Return [x, y] of the center of cell containing provided text 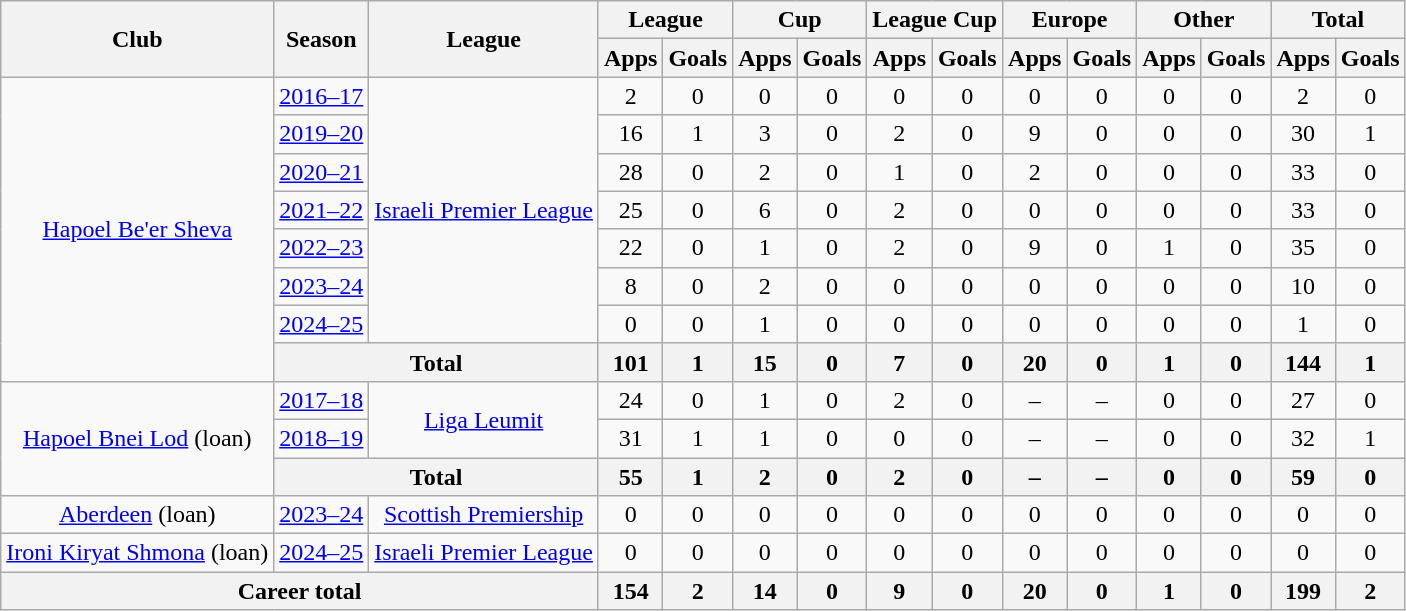
30 [1303, 134]
2017–18 [322, 400]
14 [765, 591]
35 [1303, 248]
Club [138, 39]
144 [1303, 362]
Europe [1070, 20]
25 [630, 210]
154 [630, 591]
59 [1303, 477]
Ironi Kiryat Shmona (loan) [138, 553]
27 [1303, 400]
8 [630, 286]
31 [630, 438]
2018–19 [322, 438]
28 [630, 172]
3 [765, 134]
Cup [800, 20]
16 [630, 134]
2016–17 [322, 96]
22 [630, 248]
Aberdeen (loan) [138, 515]
6 [765, 210]
Scottish Premiership [484, 515]
2019–20 [322, 134]
2022–23 [322, 248]
Liga Leumit [484, 419]
Other [1204, 20]
Hapoel Be'er Sheva [138, 229]
32 [1303, 438]
55 [630, 477]
League Cup [935, 20]
Hapoel Bnei Lod (loan) [138, 438]
Career total [300, 591]
24 [630, 400]
15 [765, 362]
7 [900, 362]
10 [1303, 286]
101 [630, 362]
2021–22 [322, 210]
Season [322, 39]
2020–21 [322, 172]
199 [1303, 591]
